Detect which cell encompasses the target text, then output its (x, y) center coordinate. 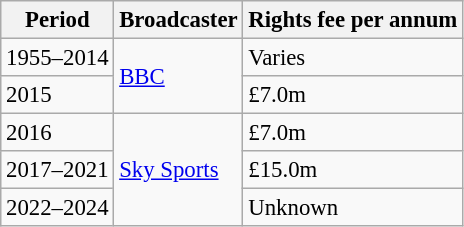
Rights fee per annum (353, 20)
Varies (353, 58)
Period (58, 20)
2015 (58, 95)
Sky Sports (178, 170)
Unknown (353, 208)
2016 (58, 133)
2022–2024 (58, 208)
£15.0m (353, 170)
Broadcaster (178, 20)
1955–2014 (58, 58)
2017–2021 (58, 170)
BBC (178, 76)
